Extract the (x, y) coordinate from the center of the cell holding the provided text.  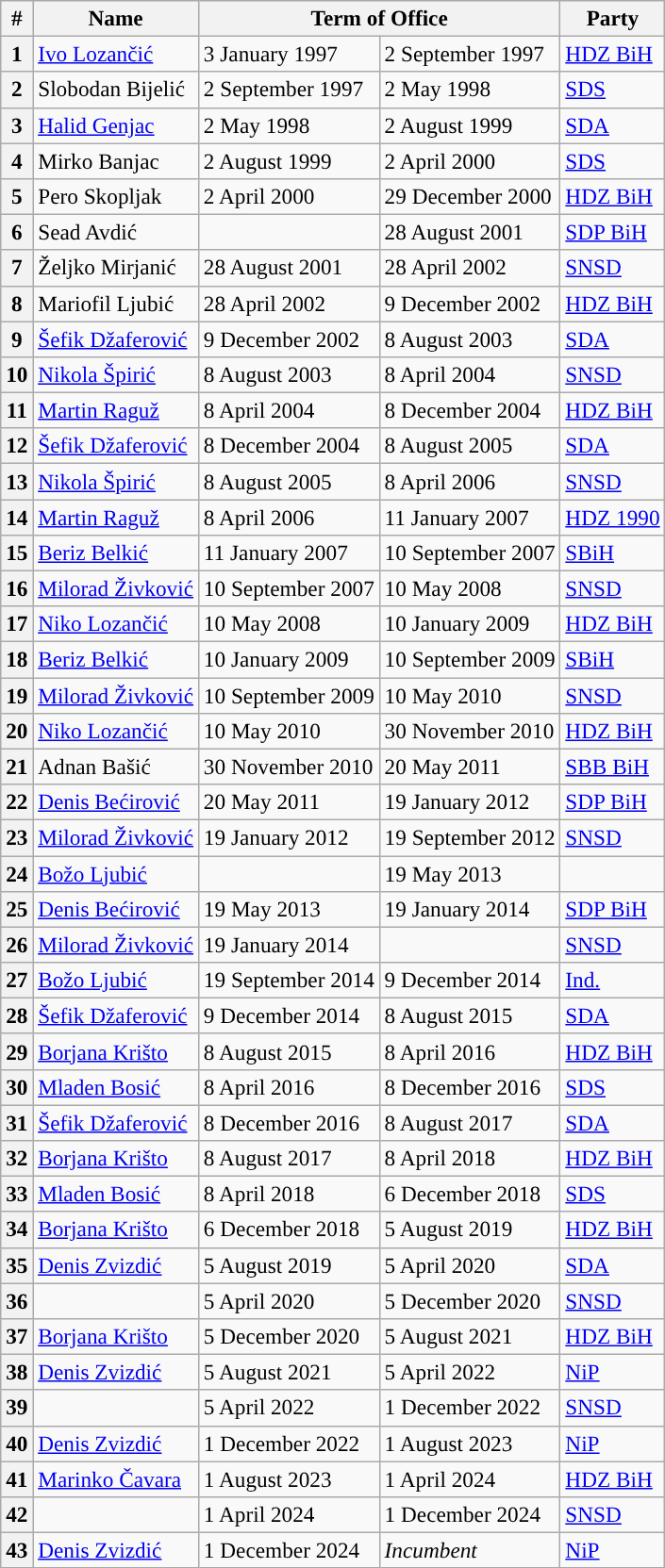
Marinko Čavara (116, 1478)
4 (17, 160)
9 (17, 338)
38 (17, 1372)
40 (17, 1444)
28 (17, 1015)
1 (17, 54)
Halid Genjac (116, 125)
15 (17, 553)
20 (17, 731)
19 September 2014 (289, 980)
31 (17, 1122)
12 (17, 446)
18 (17, 659)
21 (17, 767)
16 (17, 588)
Sead Avdić (116, 232)
Ind. (613, 980)
Ivo Lozančić (116, 54)
33 (17, 1194)
14 (17, 517)
24 (17, 873)
30 (17, 1087)
23 (17, 837)
19 September 2012 (470, 837)
Pero Skopljak (116, 196)
Incumbent (470, 1550)
29 (17, 1051)
39 (17, 1408)
HDZ 1990 (613, 517)
26 (17, 945)
41 (17, 1478)
22 (17, 801)
Slobodan Bijelić (116, 90)
Željko Mirjanić (116, 268)
3 January 1997 (289, 54)
Mariofil Ljubić (116, 304)
2 (17, 90)
13 (17, 481)
Mirko Banjac (116, 160)
5 (17, 196)
19 (17, 695)
# (17, 18)
27 (17, 980)
Name (116, 18)
3 (17, 125)
29 December 2000 (470, 196)
7 (17, 268)
37 (17, 1336)
32 (17, 1158)
10 (17, 374)
Term of Office (379, 18)
43 (17, 1550)
17 (17, 624)
6 (17, 232)
SBB BiH (613, 767)
36 (17, 1300)
Party (613, 18)
42 (17, 1514)
25 (17, 909)
34 (17, 1230)
35 (17, 1265)
Adnan Bašić (116, 767)
8 (17, 304)
11 (17, 410)
